Identify which cell holds the provided text, then report its (X, Y) central coordinate. 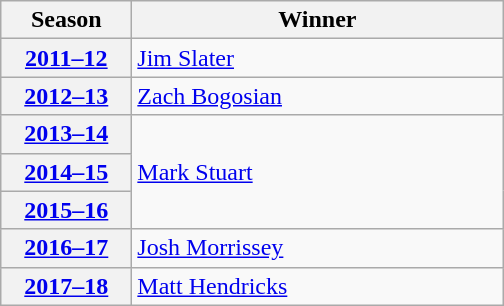
Mark Stuart (318, 172)
2014–15 (66, 172)
Season (66, 20)
Zach Bogosian (318, 96)
2011–12 (66, 58)
Winner (318, 20)
Josh Morrissey (318, 248)
2017–18 (66, 286)
Matt Hendricks (318, 286)
2015–16 (66, 210)
Jim Slater (318, 58)
2012–13 (66, 96)
2016–17 (66, 248)
2013–14 (66, 134)
